Output the [x, y] coordinate of the center of the cell containing the given text.  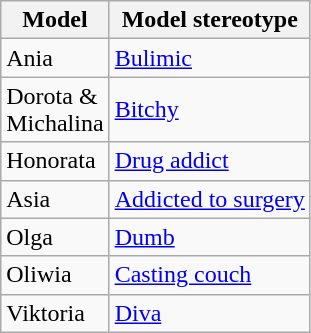
Honorata [55, 161]
Model stereotype [210, 20]
Bulimic [210, 58]
Dumb [210, 237]
Drug addict [210, 161]
Viktoria [55, 313]
Bitchy [210, 110]
Asia [55, 199]
Model [55, 20]
Addicted to surgery [210, 199]
Dorota &Michalina [55, 110]
Oliwia [55, 275]
Diva [210, 313]
Ania [55, 58]
Olga [55, 237]
Casting couch [210, 275]
